Determine the [x, y] coordinate at the center of the cell enclosing the given text.  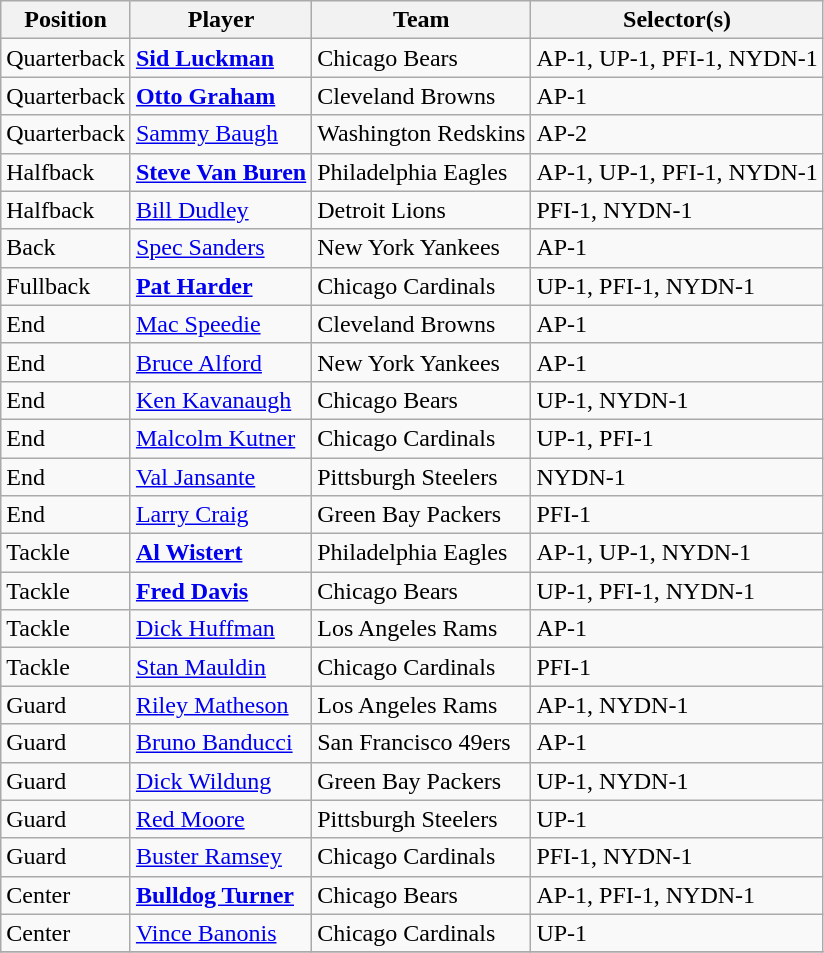
Fullback [66, 286]
Dick Wildung [220, 781]
Vince Banonis [220, 933]
Steve Van Buren [220, 172]
San Francisco 49ers [422, 743]
Bruce Alford [220, 362]
AP-1, UP-1, NYDN-1 [677, 553]
Malcolm Kutner [220, 438]
Ken Kavanaugh [220, 400]
Team [422, 20]
Bill Dudley [220, 210]
AP-2 [677, 134]
Larry Craig [220, 515]
AP-1, NYDN-1 [677, 705]
Sammy Baugh [220, 134]
Bulldog Turner [220, 895]
Stan Mauldin [220, 667]
Riley Matheson [220, 705]
Mac Speedie [220, 324]
Al Wistert [220, 553]
Selector(s) [677, 20]
Bruno Banducci [220, 743]
Sid Luckman [220, 58]
Otto Graham [220, 96]
Fred Davis [220, 591]
Buster Ramsey [220, 857]
Washington Redskins [422, 134]
Position [66, 20]
Player [220, 20]
NYDN-1 [677, 477]
Spec Sanders [220, 248]
Dick Huffman [220, 629]
AP-1, PFI-1, NYDN-1 [677, 895]
Red Moore [220, 819]
Detroit Lions [422, 210]
Val Jansante [220, 477]
Pat Harder [220, 286]
Back [66, 248]
UP-1, PFI-1 [677, 438]
